Pinpoint the cell where the given text exists, returning its (x, y) midpoint coordinate. 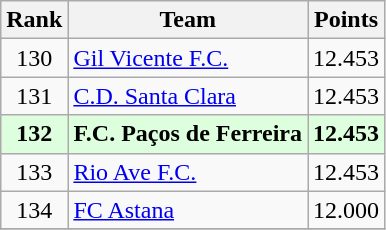
131 (34, 96)
C.D. Santa Clara (188, 96)
130 (34, 58)
12.000 (346, 210)
Points (346, 20)
FC Astana (188, 210)
Gil Vicente F.C. (188, 58)
133 (34, 172)
134 (34, 210)
Rank (34, 20)
132 (34, 134)
Team (188, 20)
F.C. Paços de Ferreira (188, 134)
Rio Ave F.C. (188, 172)
